Detect which cell encompasses the target text, then output its (X, Y) center coordinate. 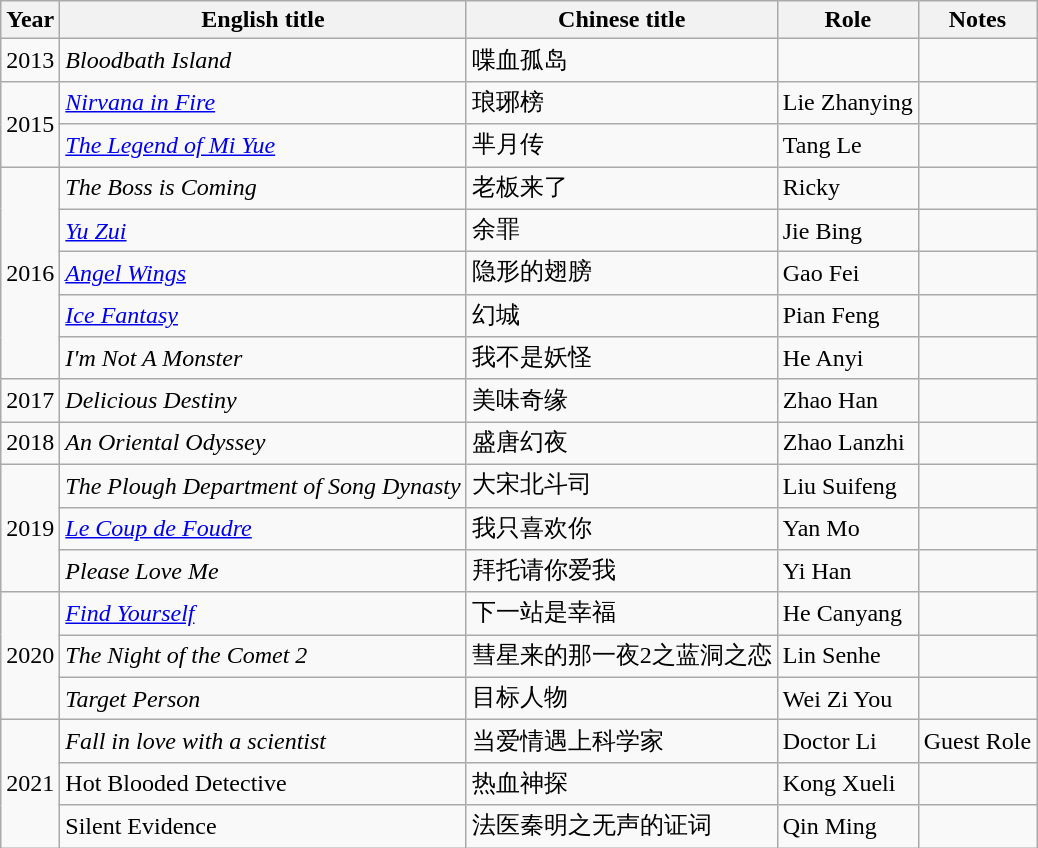
Zhao Lanzhi (848, 444)
Le Coup de Foudre (263, 528)
芈月传 (622, 146)
Silent Evidence (263, 826)
Liu Suifeng (848, 486)
2013 (30, 60)
彗星来的那一夜2之蓝洞之恋 (622, 656)
美味奇缘 (622, 400)
Kong Xueli (848, 784)
Ice Fantasy (263, 316)
2016 (30, 272)
Gao Fei (848, 274)
Please Love Me (263, 572)
He Anyi (848, 358)
幻城 (622, 316)
老板来了 (622, 188)
An Oriental Odyssey (263, 444)
盛唐幻夜 (622, 444)
2019 (30, 528)
Lie Zhanying (848, 102)
Yi Han (848, 572)
Bloodbath Island (263, 60)
当爱情遇上科学家 (622, 742)
Nirvana in Fire (263, 102)
Target Person (263, 698)
Ricky (848, 188)
The Legend of Mi Yue (263, 146)
Yan Mo (848, 528)
Hot Blooded Detective (263, 784)
Pian Feng (848, 316)
Chinese title (622, 20)
法医秦明之无声的证词 (622, 826)
琅琊榜 (622, 102)
Doctor Li (848, 742)
Notes (977, 20)
我不是妖怪 (622, 358)
Guest Role (977, 742)
Year (30, 20)
The Boss is Coming (263, 188)
2020 (30, 656)
I'm Not A Monster (263, 358)
English title (263, 20)
Jie Bing (848, 230)
2017 (30, 400)
2021 (30, 784)
Tang Le (848, 146)
Zhao Han (848, 400)
Wei Zi You (848, 698)
He Canyang (848, 614)
大宋北斗司 (622, 486)
隐形的翅膀 (622, 274)
余罪 (622, 230)
Role (848, 20)
The Night of the Comet 2 (263, 656)
Fall in love with a scientist (263, 742)
目标人物 (622, 698)
The Plough Department of Song Dynasty (263, 486)
拜托请你爱我 (622, 572)
Yu Zui (263, 230)
2015 (30, 124)
热血神探 (622, 784)
Find Yourself (263, 614)
Qin Ming (848, 826)
Delicious Destiny (263, 400)
我只喜欢你 (622, 528)
Angel Wings (263, 274)
2018 (30, 444)
喋血孤岛 (622, 60)
下一站是幸福 (622, 614)
Lin Senhe (848, 656)
